Return [x, y] of the center of cell containing provided text 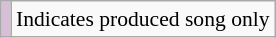
Indicates produced song only [143, 19]
